Detect which cell encompasses the target text, then output its [x, y] center coordinate. 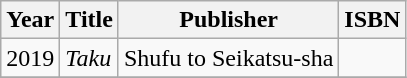
Title [90, 20]
Shufu to Seikatsu-sha [228, 58]
Year [30, 20]
Publisher [228, 20]
ISBN [372, 20]
Taku [90, 58]
2019 [30, 58]
